Capture the cell that displays the provided text and extract its (x, y) central coordinate. 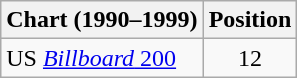
Chart (1990–1999) (102, 20)
12 (250, 58)
Position (250, 20)
US Billboard 200 (102, 58)
